Determine the (X, Y) coordinate at the center of the cell enclosing the given text.  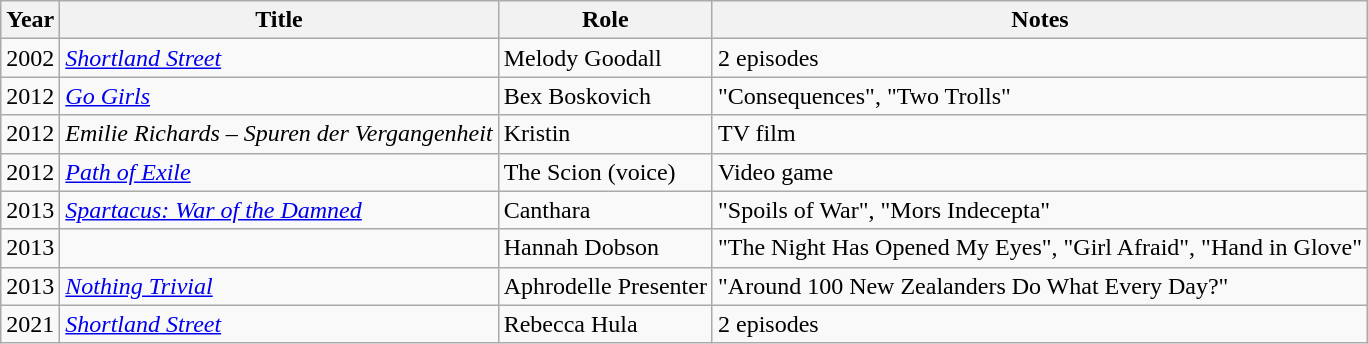
The Scion (voice) (605, 172)
Emilie Richards – Spuren der Vergangenheit (279, 134)
"Consequences", "Two Trolls" (1040, 96)
Canthara (605, 210)
Role (605, 20)
"Spoils of War", "Mors Indecepta" (1040, 210)
Go Girls (279, 96)
Notes (1040, 20)
2021 (30, 324)
Title (279, 20)
Aphrodelle Presenter (605, 286)
"The Night Has Opened My Eyes", "Girl Afraid", "Hand in Glove" (1040, 248)
Melody Goodall (605, 58)
Video game (1040, 172)
TV film (1040, 134)
"Around 100 New Zealanders Do What Every Day?" (1040, 286)
Kristin (605, 134)
2002 (30, 58)
Year (30, 20)
Nothing Trivial (279, 286)
Path of Exile (279, 172)
Spartacus: War of the Damned (279, 210)
Hannah Dobson (605, 248)
Rebecca Hula (605, 324)
Bex Boskovich (605, 96)
